Detect which cell encompasses the target text, then output its (X, Y) center coordinate. 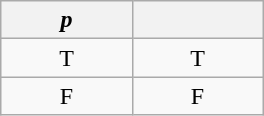
p (66, 20)
